Search for the cell housing the specified text and yield its (x, y) center coordinate. 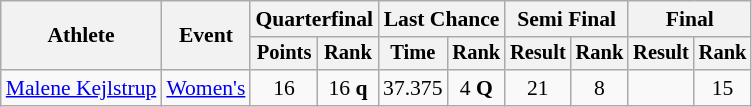
21 (538, 88)
Time (412, 54)
Event (206, 36)
Athlete (82, 36)
8 (600, 88)
16 q (348, 88)
Final (690, 19)
16 (284, 88)
Women's (206, 88)
15 (723, 88)
Points (284, 54)
Semi Final (566, 19)
Quarterfinal (314, 19)
Last Chance (442, 19)
4 Q (477, 88)
37.375 (412, 88)
Malene Kejlstrup (82, 88)
